Capture the cell that displays the provided text and extract its (X, Y) central coordinate. 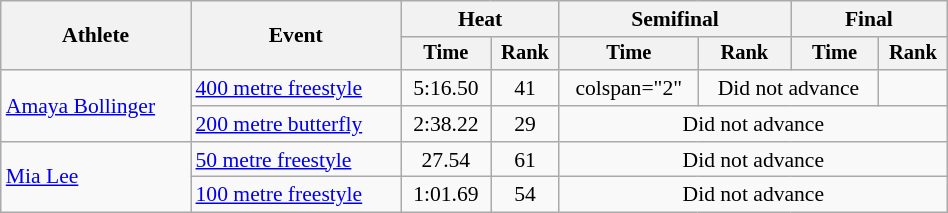
Heat (480, 19)
400 metre freestyle (295, 88)
Amaya Bollinger (96, 106)
100 metre freestyle (295, 195)
200 metre butterfly (295, 124)
50 metre freestyle (295, 160)
Athlete (96, 36)
5:16.50 (446, 88)
54 (526, 195)
2:38.22 (446, 124)
Event (295, 36)
Final (870, 19)
61 (526, 160)
1:01.69 (446, 195)
Mia Lee (96, 178)
colspan="2" (628, 88)
41 (526, 88)
29 (526, 124)
27.54 (446, 160)
Semifinal (674, 19)
